Search for the cell housing the specified text and yield its (x, y) center coordinate. 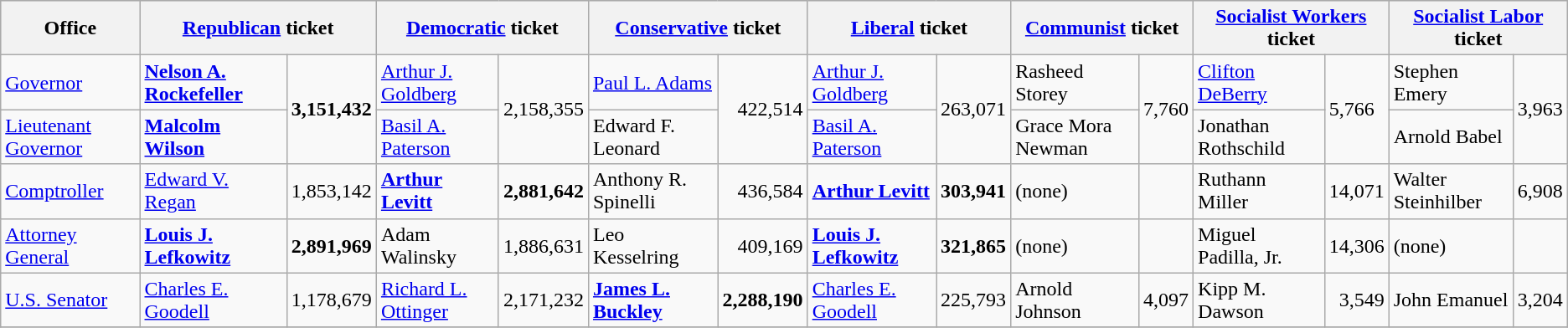
Arnold Babel (1451, 137)
Anthony R. Spinelli (653, 191)
Socialist Workers ticket (1292, 28)
2,158,355 (543, 110)
1,178,679 (332, 300)
3,151,432 (332, 110)
3,963 (1540, 110)
263,071 (973, 110)
14,306 (1357, 246)
6,908 (1540, 191)
Richard L. Ottinger (437, 300)
Governor (70, 82)
1,853,142 (332, 191)
4,097 (1166, 300)
Adam Walinsky (437, 246)
Stephen Emery (1451, 82)
2,881,642 (543, 191)
2,891,969 (332, 246)
Edward V. Regan (213, 191)
Comptroller (70, 191)
Walter Steinhilber (1451, 191)
Office (70, 28)
Nelson A. Rockefeller (213, 82)
436,584 (762, 191)
Communist ticket (1102, 28)
Rasheed Storey (1075, 82)
Attorney General (70, 246)
John Emanuel (1451, 300)
Kipp M. Dawson (1260, 300)
Socialist Labor ticket (1478, 28)
Grace Mora Newman (1075, 137)
422,514 (762, 110)
2,288,190 (762, 300)
Arnold Johnson (1075, 300)
14,071 (1357, 191)
Lieutenant Governor (70, 137)
Liberal ticket (909, 28)
Conservative ticket (698, 28)
Clifton DeBerry (1260, 82)
2,171,232 (543, 300)
Malcolm Wilson (213, 137)
Edward F. Leonard (653, 137)
7,760 (1166, 110)
3,204 (1540, 300)
James L. Buckley (653, 300)
321,865 (973, 246)
U.S. Senator (70, 300)
Ruthann Miller (1260, 191)
5,766 (1357, 110)
Republican ticket (258, 28)
409,169 (762, 246)
225,793 (973, 300)
Democratic ticket (482, 28)
Paul L. Adams (653, 82)
303,941 (973, 191)
Jonathan Rothschild (1260, 137)
Miguel Padilla, Jr. (1260, 246)
Leo Kesselring (653, 246)
1,886,631 (543, 246)
3,549 (1357, 300)
